Detect which cell encompasses the target text, then output its (x, y) center coordinate. 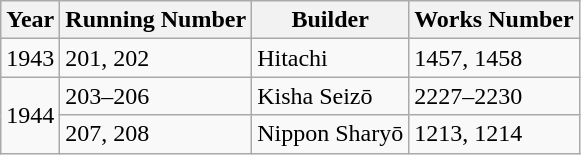
Builder (330, 20)
1457, 1458 (494, 58)
207, 208 (156, 134)
Nippon Sharyō (330, 134)
Hitachi (330, 58)
2227–2230 (494, 96)
1943 (30, 58)
Year (30, 20)
Running Number (156, 20)
Kisha Seizō (330, 96)
1944 (30, 115)
1213, 1214 (494, 134)
201, 202 (156, 58)
Works Number (494, 20)
203–206 (156, 96)
